Return [X, Y] of the center of cell containing provided text 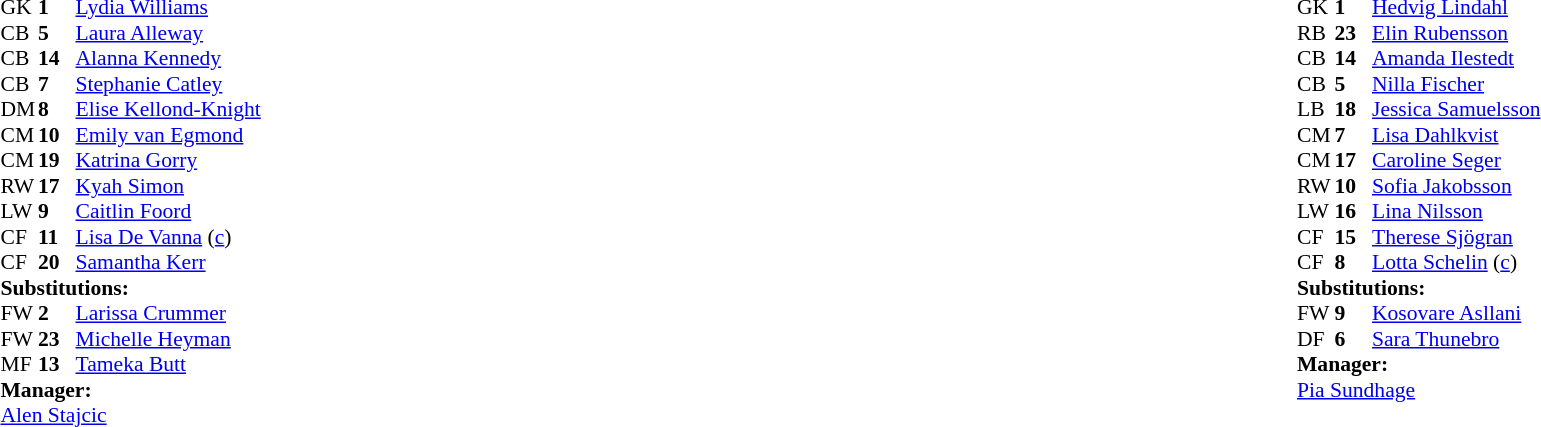
MF [19, 365]
Lotta Schelin (c) [1456, 263]
Samantha Kerr [168, 263]
Laura Alleway [168, 33]
Kosovare Asllani [1456, 313]
LB [1316, 109]
15 [1353, 237]
Lisa Dahlkvist [1456, 135]
Jessica Samuelsson [1456, 109]
13 [57, 365]
Sara Thunebro [1456, 339]
Elin Rubensson [1456, 33]
Lina Nilsson [1456, 211]
18 [1353, 109]
16 [1353, 211]
6 [1353, 339]
2 [57, 313]
20 [57, 263]
Elise Kellond-Knight [168, 109]
Nilla Fischer [1456, 84]
Sofia Jakobsson [1456, 186]
Pia Sundhage [1418, 390]
Amanda Ilestedt [1456, 59]
19 [57, 161]
RB [1316, 33]
Lisa De Vanna (c) [168, 237]
Alanna Kennedy [168, 59]
Caroline Seger [1456, 161]
Michelle Heyman [168, 339]
DF [1316, 339]
Emily van Egmond [168, 135]
Caitlin Foord [168, 211]
Stephanie Catley [168, 84]
DM [19, 109]
Kyah Simon [168, 186]
Katrina Gorry [168, 161]
Tameka Butt [168, 365]
11 [57, 237]
Larissa Crummer [168, 313]
Therese Sjögran [1456, 237]
